Scan for the cell matching the given text and deliver its [X, Y] coordinate at center. 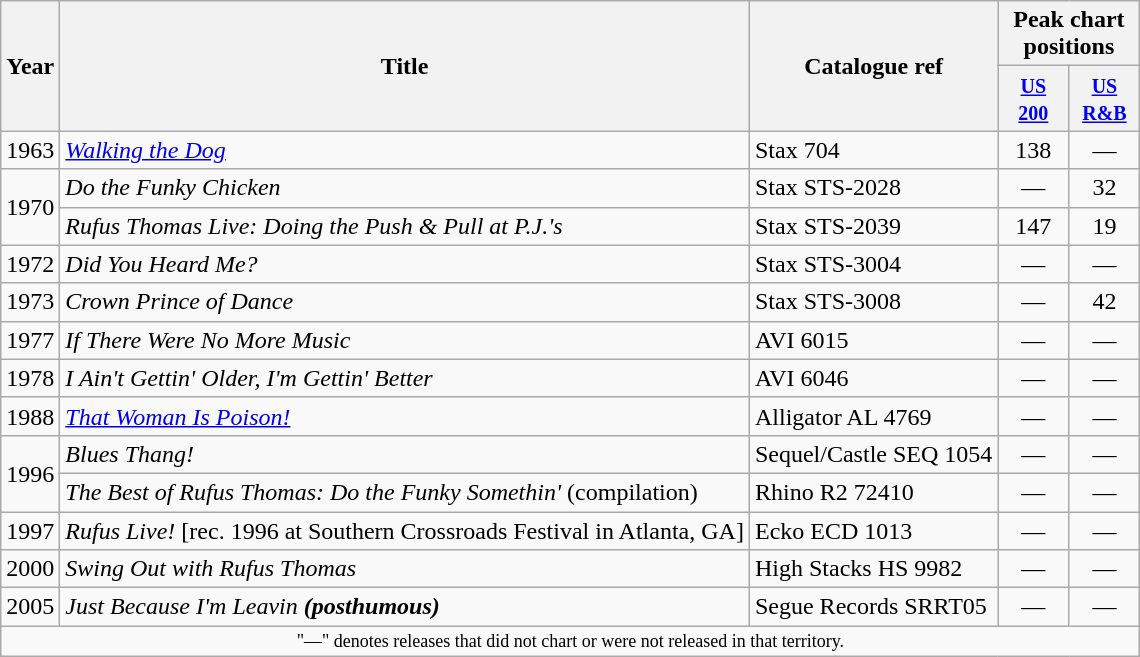
The Best of Rufus Thomas: Do the Funky Somethin' (compilation) [405, 492]
Walking the Dog [405, 150]
1973 [30, 302]
Peak chart positions [1069, 34]
Stax STS-3004 [873, 264]
2005 [30, 607]
138 [1034, 150]
Do the Funky Chicken [405, 188]
Year [30, 66]
1977 [30, 340]
1972 [30, 264]
Blues Thang! [405, 454]
AVI 6015 [873, 340]
1970 [30, 207]
Swing Out with Rufus Thomas [405, 569]
Catalogue ref [873, 66]
That Woman Is Poison! [405, 416]
Did You Heard Me? [405, 264]
1988 [30, 416]
147 [1034, 226]
Stax STS-3008 [873, 302]
19 [1104, 226]
USR&B [1104, 98]
If There Were No More Music [405, 340]
"—" denotes releases that did not chart or were not released in that territory. [570, 642]
High Stacks HS 9982 [873, 569]
1996 [30, 473]
I Ain't Gettin' Older, I'm Gettin' Better [405, 378]
US200 [1034, 98]
1963 [30, 150]
Crown Prince of Dance [405, 302]
Sequel/Castle SEQ 1054 [873, 454]
AVI 6046 [873, 378]
Rufus Thomas Live: Doing the Push & Pull at P.J.'s [405, 226]
Alligator AL 4769 [873, 416]
Rhino R2 72410 [873, 492]
1997 [30, 531]
Just Because I'm Leavin (posthumous) [405, 607]
1978 [30, 378]
32 [1104, 188]
Rufus Live! [rec. 1996 at Southern Crossroads Festival in Atlanta, GA] [405, 531]
Stax STS-2028 [873, 188]
Ecko ECD 1013 [873, 531]
Stax 704 [873, 150]
Title [405, 66]
42 [1104, 302]
2000 [30, 569]
Segue Records SRRT05 [873, 607]
Stax STS-2039 [873, 226]
